Extract the [X, Y] coordinate from the center of the cell holding the provided text.  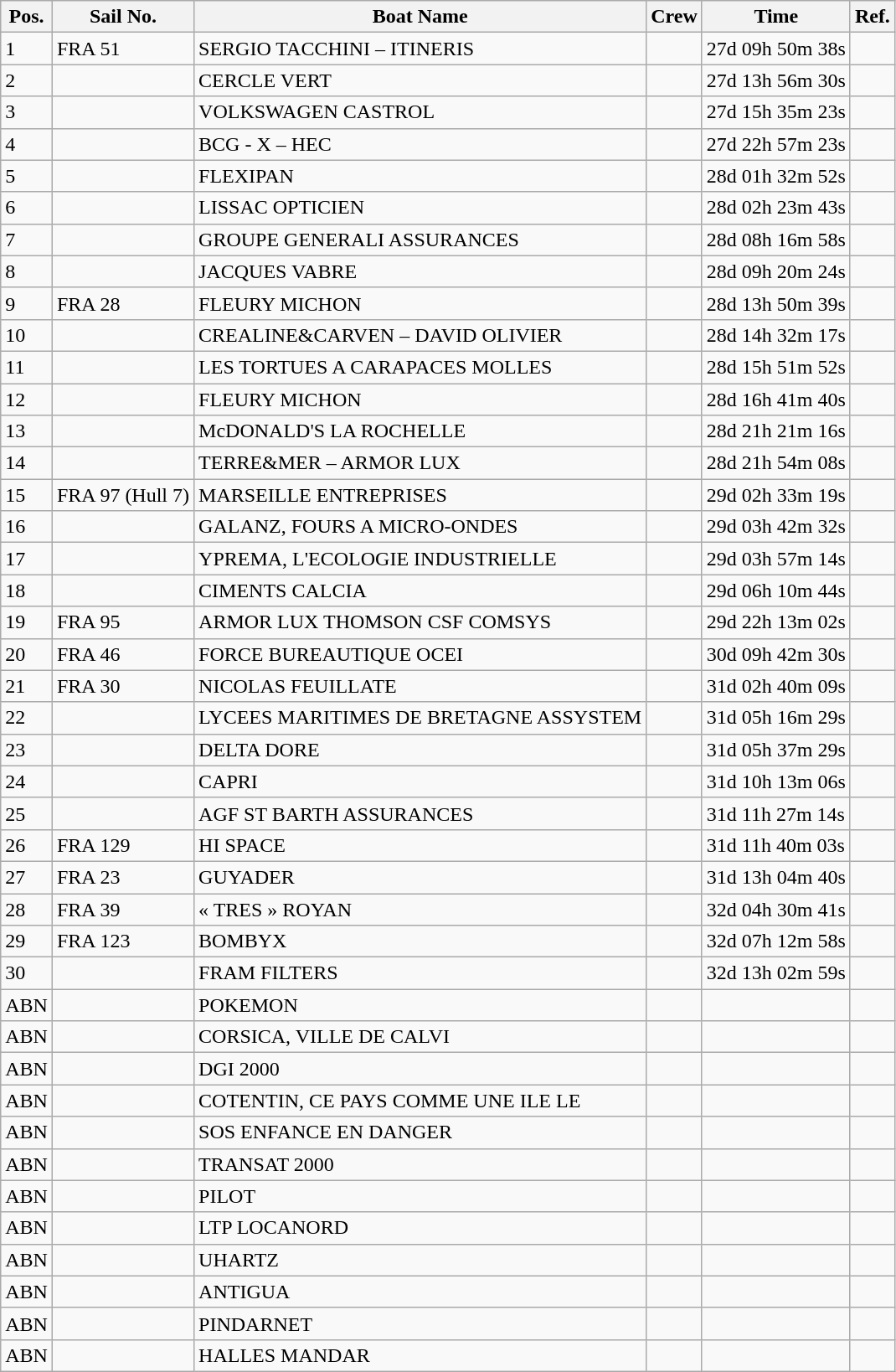
16 [27, 527]
HALLES MANDAR [420, 1355]
HI SPACE [420, 845]
9 [27, 303]
27d 13h 56m 30s [775, 80]
26 [27, 845]
29d 03h 42m 32s [775, 527]
Pos. [27, 17]
10 [27, 335]
BCG - X – HEC [420, 144]
28d 21h 21m 16s [775, 431]
31d 11h 40m 03s [775, 845]
YPREMA, L'ECOLOGIE INDUSTRIELLE [420, 559]
30d 09h 42m 30s [775, 654]
LTP LOCANORD [420, 1228]
TERRE&MER – ARMOR LUX [420, 463]
19 [27, 622]
GUYADER [420, 877]
FRA 95 [122, 622]
28d 16h 41m 40s [775, 400]
GALANZ, FOURS A MICRO-ONDES [420, 527]
6 [27, 208]
28d 14h 32m 17s [775, 335]
LYCEES MARITIMES DE BRETAGNE ASSYSTEM [420, 718]
12 [27, 400]
27d 15h 35m 23s [775, 112]
31d 05h 16m 29s [775, 718]
4 [27, 144]
FRA 28 [122, 303]
29d 22h 13m 02s [775, 622]
25 [27, 813]
28d 09h 20m 24s [775, 271]
CIMENTS CALCIA [420, 591]
3 [27, 112]
31d 13h 04m 40s [775, 877]
FORCE BUREAUTIQUE OCEI [420, 654]
17 [27, 559]
Crew [675, 17]
31d 02h 40m 09s [775, 686]
28d 08h 16m 58s [775, 240]
ARMOR LUX THOMSON CSF COMSYS [420, 622]
28d 02h 23m 43s [775, 208]
31d 10h 13m 06s [775, 781]
31d 05h 37m 29s [775, 750]
15 [27, 495]
11 [27, 367]
ANTIGUA [420, 1292]
14 [27, 463]
COTENTIN, CE PAYS COMME UNE ILE LE [420, 1101]
32d 13h 02m 59s [775, 973]
FRA 46 [122, 654]
1 [27, 49]
DELTA DORE [420, 750]
CERCLE VERT [420, 80]
FRA 51 [122, 49]
LISSAC OPTICIEN [420, 208]
SERGIO TACCHINI – ITINERIS [420, 49]
29d 03h 57m 14s [775, 559]
27 [27, 877]
18 [27, 591]
Boat Name [420, 17]
VOLKSWAGEN CASTROL [420, 112]
UHARTZ [420, 1260]
5 [27, 176]
DGI 2000 [420, 1069]
28d 21h 54m 08s [775, 463]
CAPRI [420, 781]
Ref. [873, 17]
FRA 39 [122, 909]
31d 11h 27m 14s [775, 813]
FRA 129 [122, 845]
CORSICA, VILLE DE CALVI [420, 1037]
PILOT [420, 1196]
7 [27, 240]
28 [27, 909]
28d 13h 50m 39s [775, 303]
27d 09h 50m 38s [775, 49]
29 [27, 941]
24 [27, 781]
27d 22h 57m 23s [775, 144]
8 [27, 271]
BOMBYX [420, 941]
CREALINE&CARVEN – DAVID OLIVIER [420, 335]
29d 02h 33m 19s [775, 495]
GROUPE GENERALI ASSURANCES [420, 240]
FRAM FILTERS [420, 973]
JACQUES VABRE [420, 271]
NICOLAS FEUILLATE [420, 686]
22 [27, 718]
FRA 97 (Hull 7) [122, 495]
POKEMON [420, 1005]
32d 07h 12m 58s [775, 941]
2 [27, 80]
MARSEILLE ENTREPRISES [420, 495]
30 [27, 973]
Sail No. [122, 17]
23 [27, 750]
FRA 23 [122, 877]
« TRES » ROYAN [420, 909]
FRA 30 [122, 686]
21 [27, 686]
PINDARNET [420, 1323]
SOS ENFANCE EN DANGER [420, 1132]
28d 15h 51m 52s [775, 367]
McDONALD'S LA ROCHELLE [420, 431]
Time [775, 17]
FLEXIPAN [420, 176]
FRA 123 [122, 941]
20 [27, 654]
TRANSAT 2000 [420, 1164]
32d 04h 30m 41s [775, 909]
28d 01h 32m 52s [775, 176]
AGF ST BARTH ASSURANCES [420, 813]
29d 06h 10m 44s [775, 591]
13 [27, 431]
LES TORTUES A CARAPACES MOLLES [420, 367]
